Scan for the cell matching the given text and deliver its (x, y) coordinate at center. 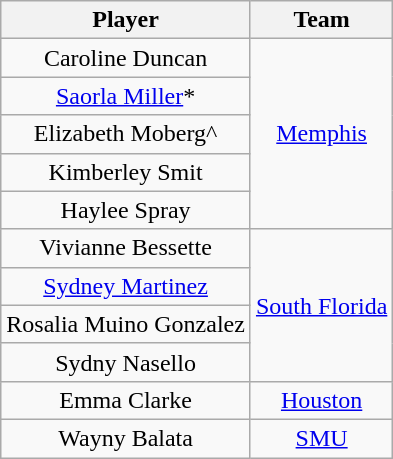
Houston (321, 400)
South Florida (321, 305)
Emma Clarke (126, 400)
Saorla Miller* (126, 96)
Player (126, 20)
Sydny Nasello (126, 362)
Rosalia Muino Gonzalez (126, 324)
Caroline Duncan (126, 58)
Sydney Martinez (126, 286)
Vivianne Bessette (126, 248)
SMU (321, 438)
Haylee Spray (126, 210)
Memphis (321, 134)
Wayny Balata (126, 438)
Kimberley Smit (126, 172)
Elizabeth Moberg^ (126, 134)
Team (321, 20)
